Detect which cell encompasses the target text, then output its (x, y) center coordinate. 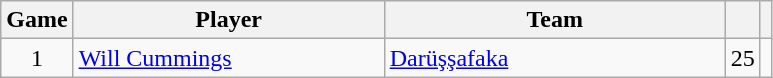
Will Cummings (228, 58)
1 (37, 58)
Darüşşafaka (554, 58)
Player (228, 20)
25 (742, 58)
Team (554, 20)
Game (37, 20)
